Find where the given text appears and provide that cell's center as [x, y] coordinate. 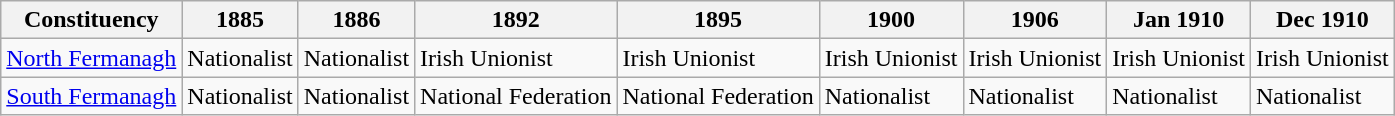
1885 [240, 20]
Constituency [92, 20]
1906 [1035, 20]
Jan 1910 [1179, 20]
1892 [516, 20]
South Fermanagh [92, 96]
North Fermanagh [92, 58]
1895 [718, 20]
Dec 1910 [1322, 20]
1886 [356, 20]
1900 [891, 20]
